From the cell containing the given text, extract its center point as [X, Y] coordinate. 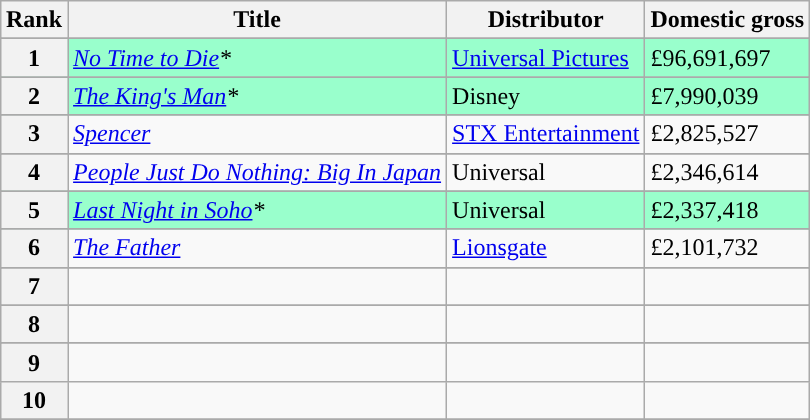
Distributor [546, 20]
1 [34, 58]
Lionsgate [546, 248]
6 [34, 248]
£7,990,039 [728, 96]
£2,346,614 [728, 172]
£2,101,732 [728, 248]
Last Night in Soho* [258, 210]
Spencer [258, 134]
10 [34, 400]
2 [34, 96]
3 [34, 134]
Rank [34, 20]
The King's Man* [258, 96]
£96,691,697 [728, 58]
£2,337,418 [728, 210]
5 [34, 210]
The Father [258, 248]
People Just Do Nothing: Big In Japan [258, 172]
STX Entertainment [546, 134]
9 [34, 362]
Disney [546, 96]
Domestic gross [728, 20]
No Time to Die* [258, 58]
Title [258, 20]
£2,825,527 [728, 134]
Universal Pictures [546, 58]
4 [34, 172]
8 [34, 324]
7 [34, 286]
